Return the (x, y) coordinate for the center point of the cell that contains the specified text.  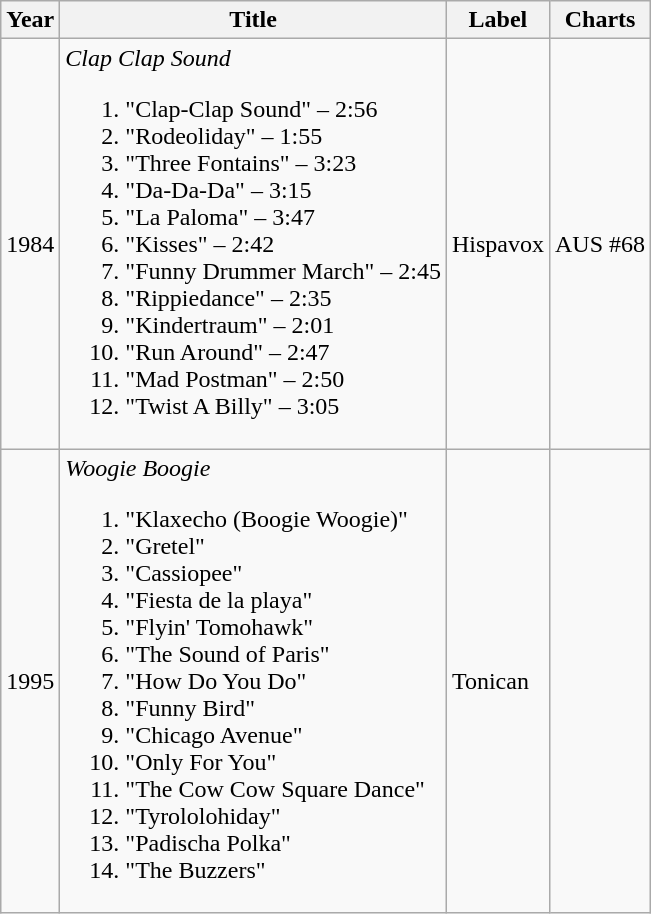
1984 (30, 244)
1995 (30, 681)
Title (254, 20)
Tonican (498, 681)
Label (498, 20)
Year (30, 20)
Charts (600, 20)
AUS #68 (600, 244)
Hispavox (498, 244)
